Identify which cell holds the provided text, then report its [x, y] central coordinate. 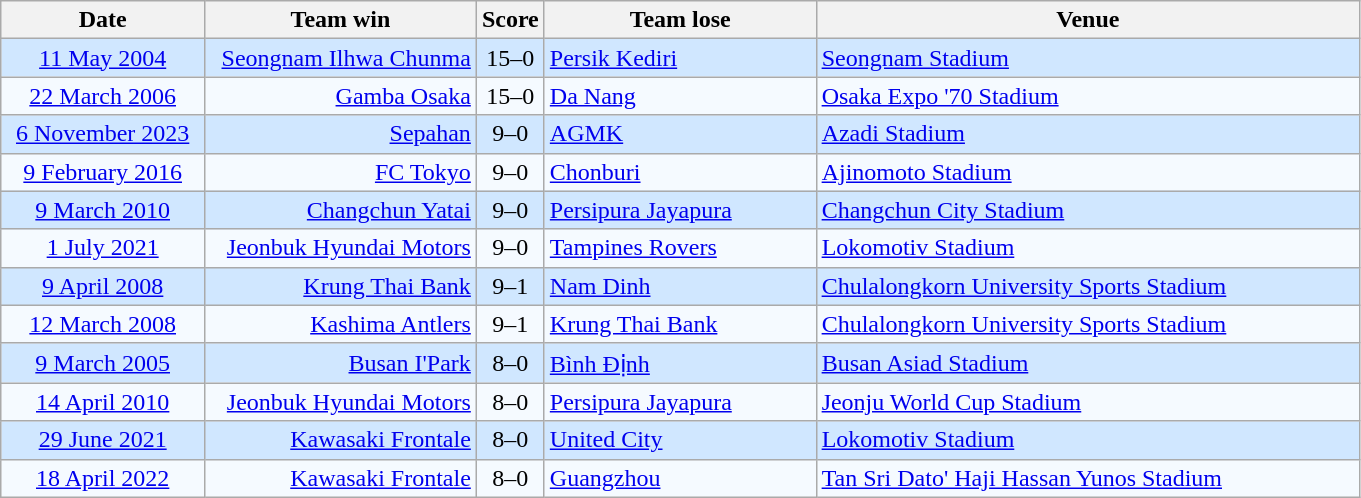
9 February 2016 [103, 172]
Persik Kediri [680, 58]
Tampines Rovers [680, 248]
Team lose [680, 20]
FC Tokyo [341, 172]
Da Nang [680, 96]
Nam Dinh [680, 286]
22 March 2006 [103, 96]
Seongnam Stadium [1088, 58]
9 April 2008 [103, 286]
Tan Sri Dato' Haji Hassan Yunos Stadium [1088, 478]
Jeonju World Cup Stadium [1088, 402]
Ajinomoto Stadium [1088, 172]
United City [680, 440]
Date [103, 20]
Team win [341, 20]
Guangzhou [680, 478]
Sepahan [341, 134]
1 July 2021 [103, 248]
Score [510, 20]
Kashima Antlers [341, 324]
11 May 2004 [103, 58]
Gamba Osaka [341, 96]
Azadi Stadium [1088, 134]
Busan Asiad Stadium [1088, 363]
18 April 2022 [103, 478]
6 November 2023 [103, 134]
14 April 2010 [103, 402]
Bình Ðịnh [680, 363]
Changchun Yatai [341, 210]
29 June 2021 [103, 440]
AGMK [680, 134]
Venue [1088, 20]
12 March 2008 [103, 324]
Changchun City Stadium [1088, 210]
9 March 2005 [103, 363]
Seongnam Ilhwa Chunma [341, 58]
Chonburi [680, 172]
Osaka Expo '70 Stadium [1088, 96]
9 March 2010 [103, 210]
Busan I'Park [341, 363]
